Search for the cell housing the specified text and yield its [X, Y] center coordinate. 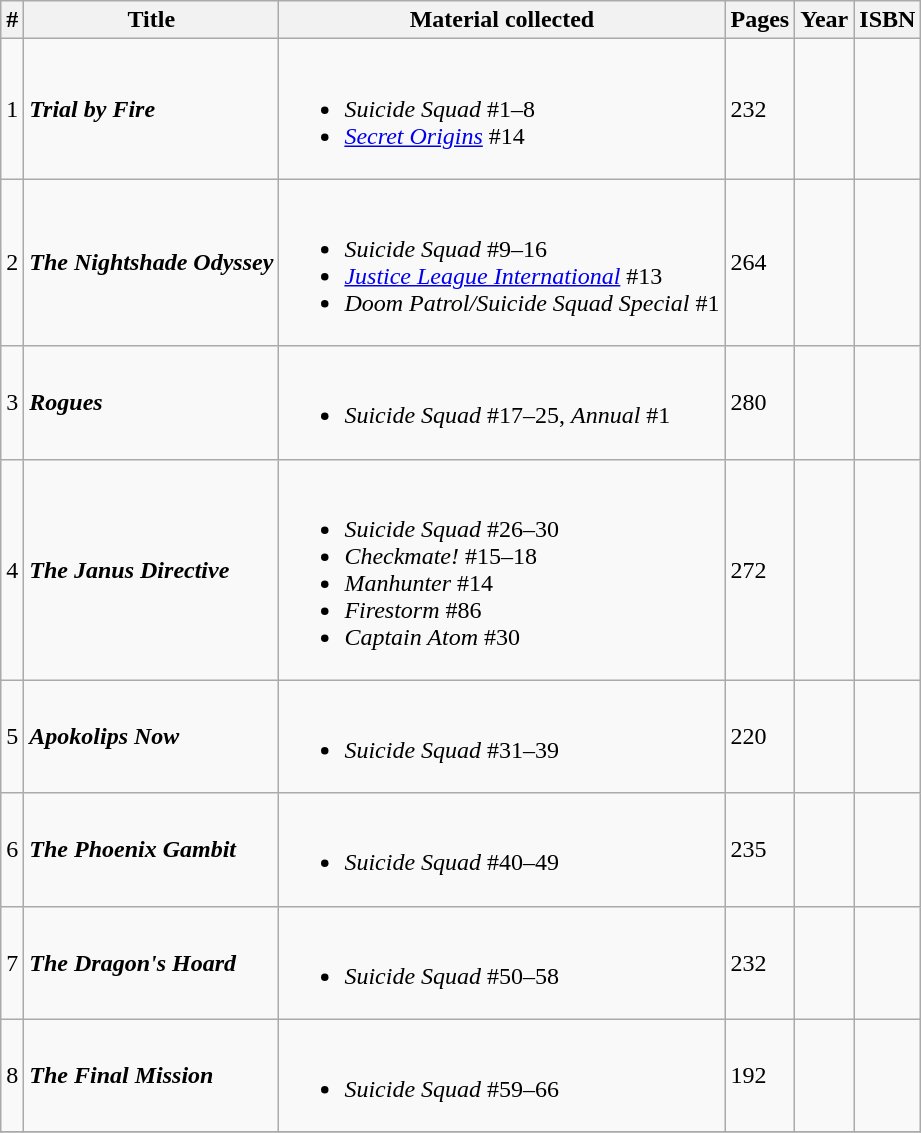
3 [12, 402]
Material collected [502, 20]
7 [12, 962]
5 [12, 736]
235 [760, 850]
2 [12, 262]
Suicide Squad #59–66 [502, 1076]
Suicide Squad #31–39 [502, 736]
192 [760, 1076]
Suicide Squad #17–25, Annual #1 [502, 402]
# [12, 20]
6 [12, 850]
1 [12, 109]
The Final Mission [152, 1076]
The Janus Directive [152, 570]
Rogues [152, 402]
4 [12, 570]
Title [152, 20]
Suicide Squad #26–30Checkmate! #15–18Manhunter #14Firestorm #86Captain Atom #30 [502, 570]
ISBN [888, 20]
Suicide Squad #40–49 [502, 850]
The Nightshade Odyssey [152, 262]
264 [760, 262]
The Phoenix Gambit [152, 850]
8 [12, 1076]
Pages [760, 20]
220 [760, 736]
The Dragon's Hoard [152, 962]
Apokolips Now [152, 736]
Suicide Squad #50–58 [502, 962]
Suicide Squad #9–16Justice League International #13Doom Patrol/Suicide Squad Special #1 [502, 262]
Suicide Squad #1–8Secret Origins #14 [502, 109]
272 [760, 570]
Year [824, 20]
Trial by Fire [152, 109]
280 [760, 402]
